Capture the cell that displays the provided text and extract its [X, Y] central coordinate. 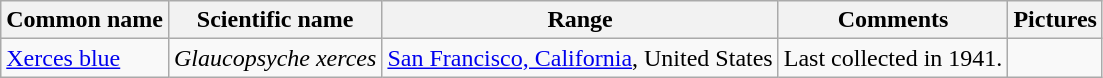
Common name [85, 20]
Pictures [1056, 20]
Last collected in 1941. [893, 58]
Comments [893, 20]
Range [580, 20]
Glaucopsyche xerces [274, 58]
Scientific name [274, 20]
Xerces blue [85, 58]
San Francisco, California, United States [580, 58]
